Determine the [x, y] coordinate at the center of the cell enclosing the given text.  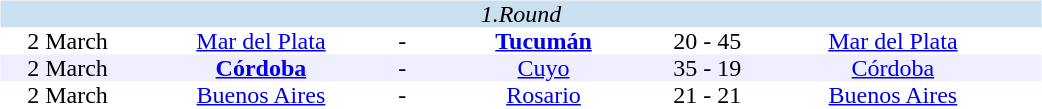
20 - 45 [707, 42]
1.Round [520, 14]
Cuyo [544, 68]
35 - 19 [707, 68]
21 - 21 [707, 96]
Rosario [544, 96]
Tucumán [544, 42]
